Search for the cell housing the specified text and yield its [X, Y] center coordinate. 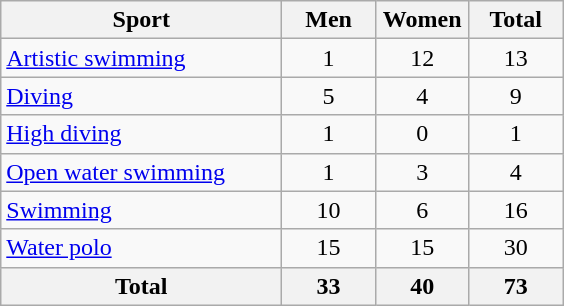
0 [422, 134]
33 [329, 286]
3 [422, 172]
16 [516, 210]
Diving [142, 96]
9 [516, 96]
Sport [142, 20]
Artistic swimming [142, 58]
Women [422, 20]
5 [329, 96]
Swimming [142, 210]
Men [329, 20]
40 [422, 286]
10 [329, 210]
Water polo [142, 248]
Open water swimming [142, 172]
High diving [142, 134]
13 [516, 58]
12 [422, 58]
73 [516, 286]
6 [422, 210]
30 [516, 248]
